Return the [x, y] coordinate for the center point of the cell that contains the specified text.  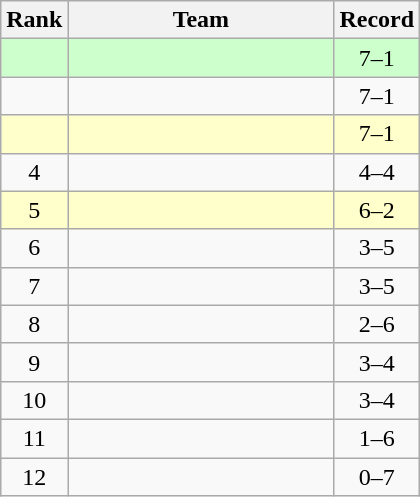
4 [34, 172]
2–6 [377, 324]
Record [377, 20]
6–2 [377, 210]
4–4 [377, 172]
9 [34, 362]
12 [34, 477]
Team [201, 20]
10 [34, 400]
8 [34, 324]
6 [34, 248]
Rank [34, 20]
1–6 [377, 438]
11 [34, 438]
5 [34, 210]
7 [34, 286]
0–7 [377, 477]
